Provide the [x, y] coordinate of the cell's center where the given text is located.  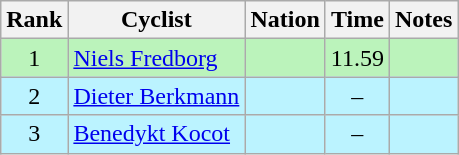
Time [357, 20]
Nation [285, 20]
Cyclist [156, 20]
Benedykt Kocot [156, 134]
Rank [34, 20]
2 [34, 96]
11.59 [357, 58]
Notes [423, 20]
Niels Fredborg [156, 58]
1 [34, 58]
3 [34, 134]
Dieter Berkmann [156, 96]
